Pinpoint the cell where the given text exists, returning its (X, Y) midpoint coordinate. 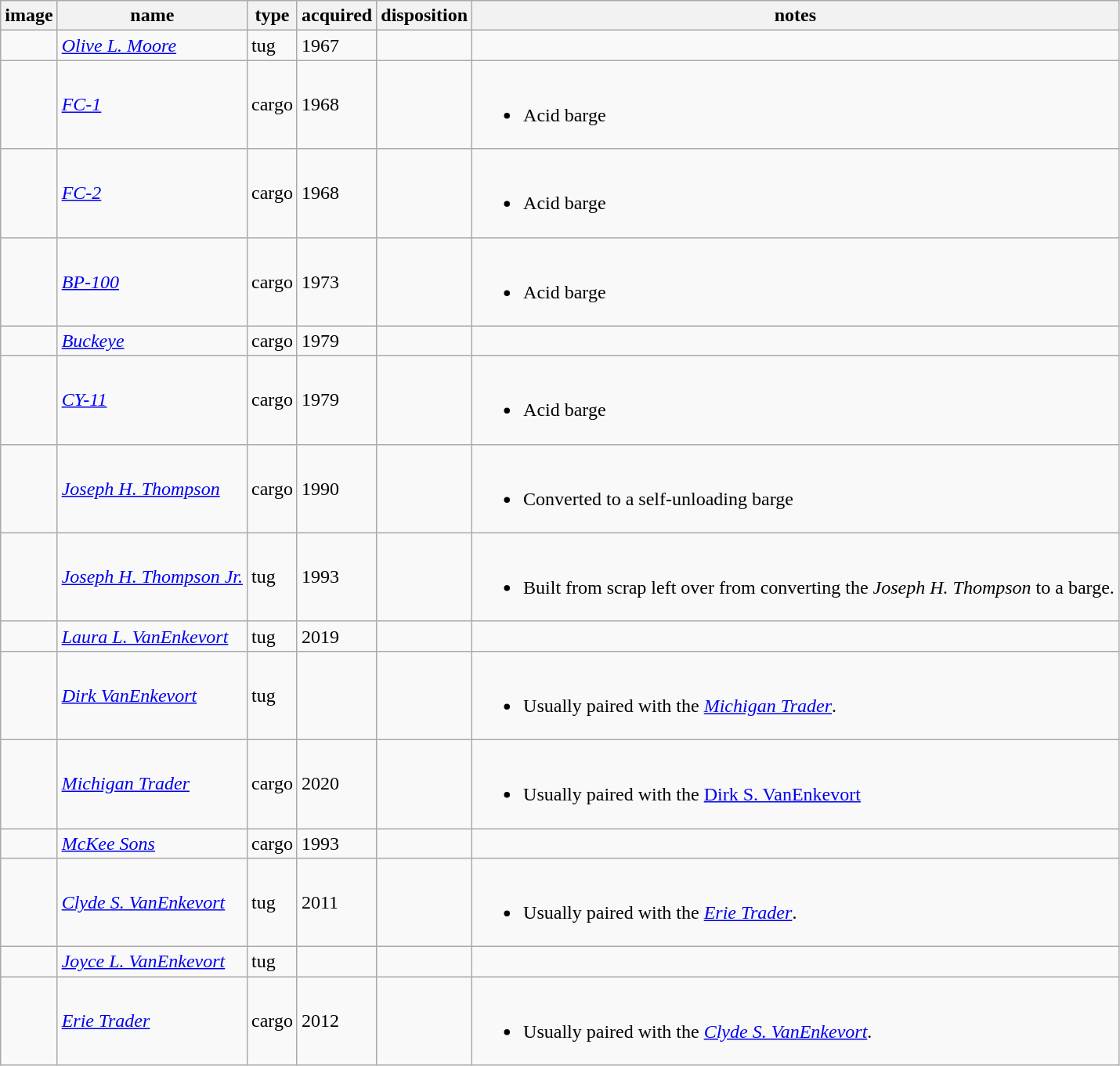
2020 (337, 783)
McKee Sons (152, 844)
Joyce L. VanEnkevort (152, 962)
1990 (337, 489)
Laura L. VanEnkevort (152, 636)
FC-2 (152, 193)
Olive L. Moore (152, 45)
Usually paired with the Michigan Trader. (796, 696)
type (273, 16)
Dirk VanEnkevort (152, 696)
Built from scrap left over from converting the Joseph H. Thompson to a barge. (796, 576)
1973 (337, 282)
Usually paired with the Dirk S. VanEnkevort (796, 783)
Usually paired with the Erie Trader. (796, 902)
Usually paired with the Clyde S. VanEnkevort. (796, 1021)
disposition (425, 16)
2019 (337, 636)
FC-1 (152, 105)
notes (796, 16)
Michigan Trader (152, 783)
Joseph H. Thompson Jr. (152, 576)
2011 (337, 902)
Clyde S. VanEnkevort (152, 902)
2012 (337, 1021)
acquired (337, 16)
Buckeye (152, 341)
CY-11 (152, 399)
Erie Trader (152, 1021)
image (29, 16)
name (152, 16)
Converted to a self-unloading barge (796, 489)
Joseph H. Thompson (152, 489)
BP-100 (152, 282)
1967 (337, 45)
